For the text-containing cell, return its midpoint in [X, Y] coordinate format. 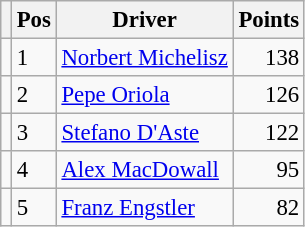
4 [34, 170]
3 [34, 133]
Points [268, 20]
Pos [34, 20]
95 [268, 170]
Alex MacDowall [144, 170]
5 [34, 208]
126 [268, 95]
Franz Engstler [144, 208]
82 [268, 208]
Stefano D'Aste [144, 133]
Pepe Oriola [144, 95]
122 [268, 133]
Norbert Michelisz [144, 58]
1 [34, 58]
2 [34, 95]
Driver [144, 20]
138 [268, 58]
